Search for the cell housing the specified text and yield its [X, Y] center coordinate. 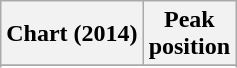
Peakposition [189, 34]
Chart (2014) [72, 34]
